Output the [x, y] coordinate of the center of the cell containing the given text.  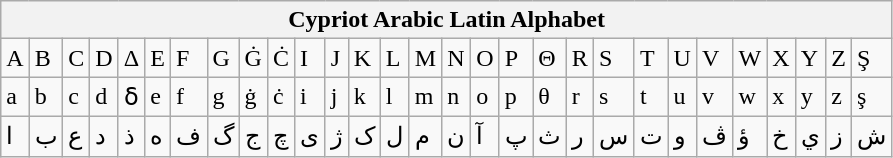
Δ [132, 58]
O [485, 58]
T [651, 58]
S [614, 58]
L [394, 58]
j [336, 97]
و [682, 136]
ؤ [750, 136]
f [188, 97]
W [750, 58]
A [15, 58]
خ [781, 136]
i [310, 97]
ث [550, 136]
ﭺ [280, 136]
ذ [132, 136]
G [223, 58]
ب [46, 136]
w [750, 97]
ت [651, 136]
ﮊ [336, 136]
ġ [253, 97]
s [614, 97]
V [714, 58]
ẟ [132, 97]
g [223, 97]
t [651, 97]
ز [839, 136]
K [364, 58]
ر [580, 136]
F [188, 58]
ا [15, 136]
ﭖ [516, 136]
ن [456, 136]
گ [223, 136]
θ [550, 97]
x [781, 97]
C [76, 58]
ċ [280, 97]
n [456, 97]
ه [158, 136]
ﺁ [485, 136]
U [682, 58]
Z [839, 58]
c [76, 97]
I [310, 58]
Ċ [280, 58]
M [425, 58]
P [516, 58]
د [104, 136]
Y [810, 58]
ک [364, 136]
k [364, 97]
z [839, 97]
o [485, 97]
م [425, 136]
Cypriot Arabic Latin Alphabet [447, 20]
E [158, 58]
N [456, 58]
ع [76, 136]
d [104, 97]
ش [872, 136]
r [580, 97]
e [158, 97]
ڤ [714, 136]
ل [394, 136]
v [714, 97]
ى [310, 136]
Θ [550, 58]
p [516, 97]
J [336, 58]
a [15, 97]
l [394, 97]
u [682, 97]
R [580, 58]
X [781, 58]
D [104, 58]
m [425, 97]
B [46, 58]
ج [253, 136]
y [810, 97]
b [46, 97]
ي [810, 136]
ف [188, 136]
Ġ [253, 58]
س [614, 136]
Ş [872, 58]
ş [872, 97]
